Capture the cell that displays the provided text and extract its [X, Y] central coordinate. 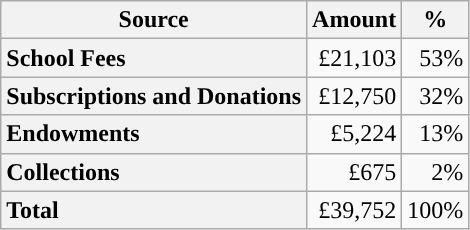
32% [436, 96]
2% [436, 172]
School Fees [154, 58]
13% [436, 134]
53% [436, 58]
% [436, 20]
Collections [154, 172]
Source [154, 20]
Amount [354, 20]
Total [154, 210]
£675 [354, 172]
100% [436, 210]
£21,103 [354, 58]
£5,224 [354, 134]
Subscriptions and Donations [154, 96]
Endowments [154, 134]
£39,752 [354, 210]
£12,750 [354, 96]
